Search for the cell housing the specified text and yield its (X, Y) center coordinate. 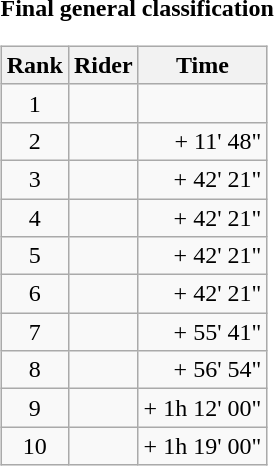
+ 1h 12' 00" (202, 408)
+ 1h 19' 00" (202, 446)
7 (34, 332)
Rank (34, 65)
Rider (103, 65)
+ 55' 41" (202, 332)
4 (34, 217)
8 (34, 370)
Time (202, 65)
2 (34, 141)
9 (34, 408)
+ 56' 54" (202, 370)
6 (34, 294)
5 (34, 256)
10 (34, 446)
+ 11' 48" (202, 141)
3 (34, 179)
1 (34, 103)
